Output the [X, Y] coordinate of the center of the cell containing the given text.  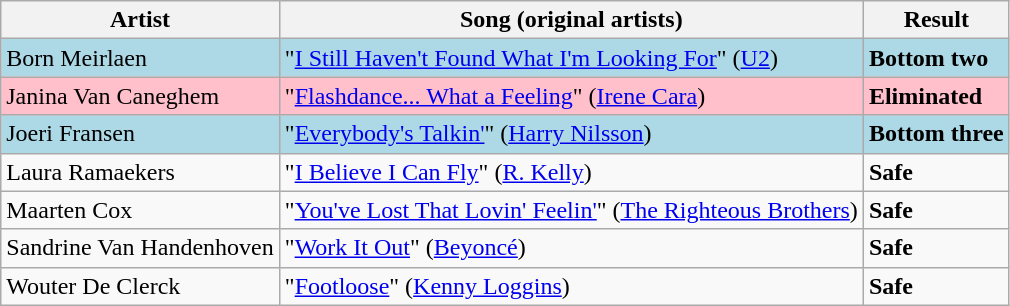
"Flashdance... What a Feeling" (Irene Cara) [571, 96]
Sandrine Van Handenhoven [140, 248]
Artist [140, 20]
Bottom two [936, 58]
"You've Lost That Lovin' Feelin'" (The Righteous Brothers) [571, 210]
Joeri Fransen [140, 134]
Song (original artists) [571, 20]
Maarten Cox [140, 210]
Laura Ramaekers [140, 172]
Result [936, 20]
"Everybody's Talkin'" (Harry Nilsson) [571, 134]
Eliminated [936, 96]
Born Meirlaen [140, 58]
"I Still Haven't Found What I'm Looking For" (U2) [571, 58]
"Footloose" (Kenny Loggins) [571, 286]
Janina Van Caneghem [140, 96]
"I Believe I Can Fly" (R. Kelly) [571, 172]
"Work It Out" (Beyoncé) [571, 248]
Bottom three [936, 134]
Wouter De Clerck [140, 286]
